Identify which cell holds the provided text, then report its (X, Y) central coordinate. 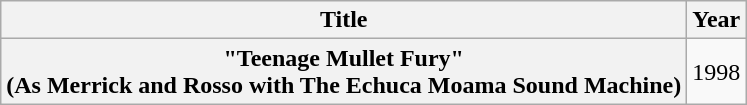
Year (716, 20)
Title (344, 20)
1998 (716, 72)
"Teenage Mullet Fury" (As Merrick and Rosso with The Echuca Moama Sound Machine) (344, 72)
